Output the [X, Y] coordinate of the center of the cell containing the given text.  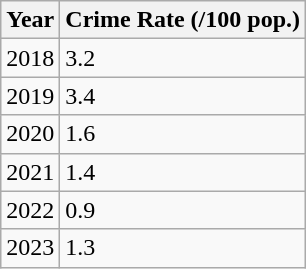
3.4 [183, 96]
1.6 [183, 134]
2023 [30, 248]
0.9 [183, 210]
Crime Rate (/100 pop.) [183, 20]
3.2 [183, 58]
2022 [30, 210]
1.3 [183, 248]
2020 [30, 134]
Year [30, 20]
2019 [30, 96]
2018 [30, 58]
1.4 [183, 172]
2021 [30, 172]
